Detect which cell encompasses the target text, then output its (X, Y) center coordinate. 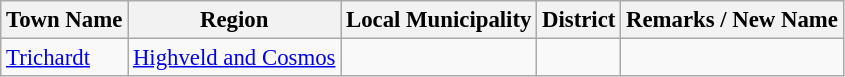
Remarks / New Name (732, 20)
District (579, 20)
Town Name (64, 20)
Local Municipality (439, 20)
Highveld and Cosmos (234, 58)
Region (234, 20)
Trichardt (64, 58)
